Extract the (X, Y) coordinate from the center of the cell holding the provided text.  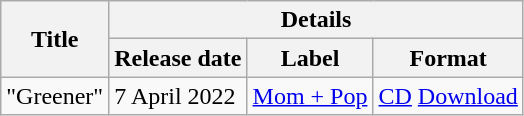
7 April 2022 (178, 96)
CD Download (448, 96)
"Greener" (55, 96)
Label (310, 58)
Release date (178, 58)
Title (55, 39)
Details (316, 20)
Mom + Pop (310, 96)
Format (448, 58)
